From the cell containing the given text, extract its center point as (X, Y) coordinate. 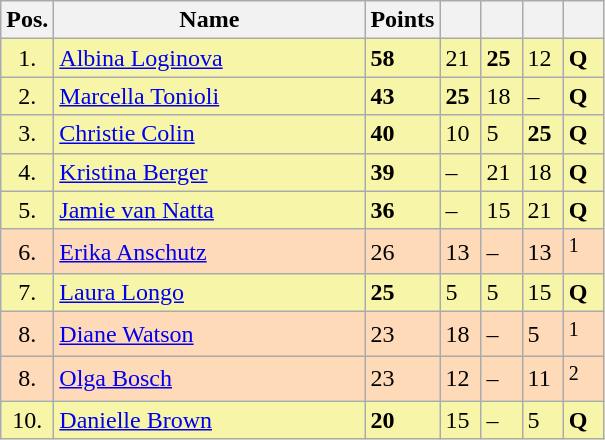
7. (28, 293)
43 (402, 96)
Name (210, 20)
Jamie van Natta (210, 210)
2. (28, 96)
40 (402, 134)
Albina Loginova (210, 58)
1. (28, 58)
26 (402, 252)
36 (402, 210)
5. (28, 210)
Christie Colin (210, 134)
Olga Bosch (210, 378)
4. (28, 172)
2 (584, 378)
10 (460, 134)
Pos. (28, 20)
20 (402, 420)
Danielle Brown (210, 420)
Marcella Tonioli (210, 96)
6. (28, 252)
58 (402, 58)
Points (402, 20)
Erika Anschutz (210, 252)
11 (542, 378)
39 (402, 172)
Diane Watson (210, 334)
3. (28, 134)
10. (28, 420)
Laura Longo (210, 293)
Kristina Berger (210, 172)
